Scan for the cell matching the given text and deliver its [X, Y] coordinate at center. 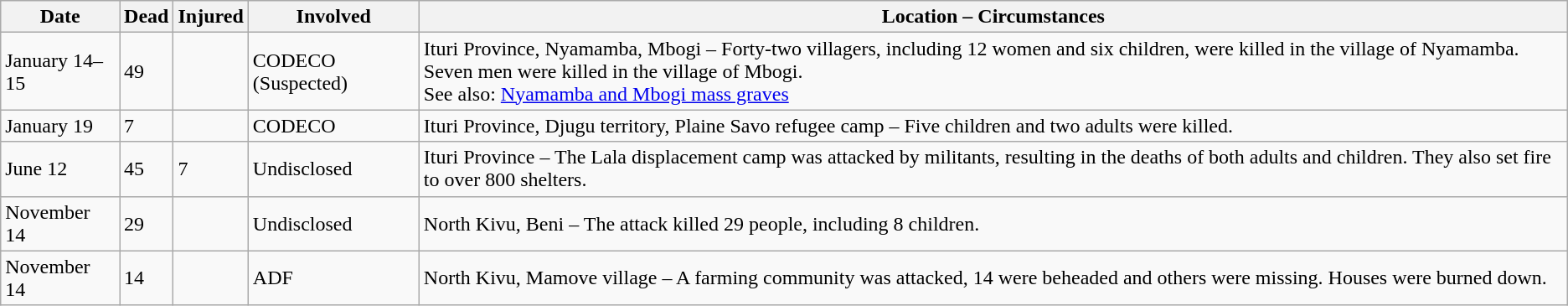
June 12 [60, 169]
ADF [333, 278]
29 [147, 223]
Ituri Province, Djugu territory, Plaine Savo refugee camp – Five children and two adults were killed. [993, 126]
Date [60, 17]
Injured [211, 17]
North Kivu, Mamove village – A farming community was attacked, 14 were beheaded and others were missing. Houses were burned down. [993, 278]
Location – Circumstances [993, 17]
North Kivu, Beni – The attack killed 29 people, including 8 children. [993, 223]
January 14–15 [60, 71]
January 19 [60, 126]
CODECO [333, 126]
45 [147, 169]
14 [147, 278]
49 [147, 71]
Dead [147, 17]
CODECO (Suspected) [333, 71]
Involved [333, 17]
